From the cell containing the given text, extract its center point as (X, Y) coordinate. 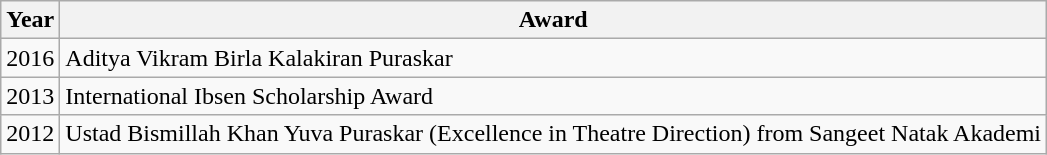
Aditya Vikram Birla Kalakiran Puraskar (554, 58)
Award (554, 20)
Ustad Bismillah Khan Yuva Puraskar (Excellence in Theatre Direction) from Sangeet Natak Akademi (554, 134)
2013 (30, 96)
International Ibsen Scholarship Award (554, 96)
2016 (30, 58)
2012 (30, 134)
Year (30, 20)
